Capture the cell that displays the provided text and extract its (x, y) central coordinate. 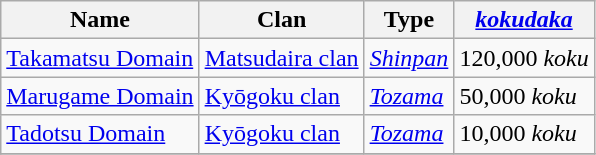
Type (409, 20)
Marugame Domain (100, 96)
50,000 koku (524, 96)
Name (100, 20)
Matsudaira clan (282, 58)
10,000 koku (524, 134)
Tadotsu Domain (100, 134)
120,000 koku (524, 58)
kokudaka (524, 20)
Clan (282, 20)
Shinpan (409, 58)
Takamatsu Domain (100, 58)
